Scan for the cell matching the given text and deliver its [x, y] coordinate at center. 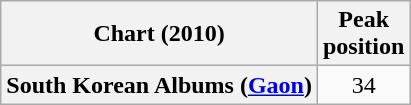
Peakposition [363, 34]
34 [363, 85]
South Korean Albums (Gaon) [160, 85]
Chart (2010) [160, 34]
